For the text-containing cell, return its midpoint in (X, Y) coordinate format. 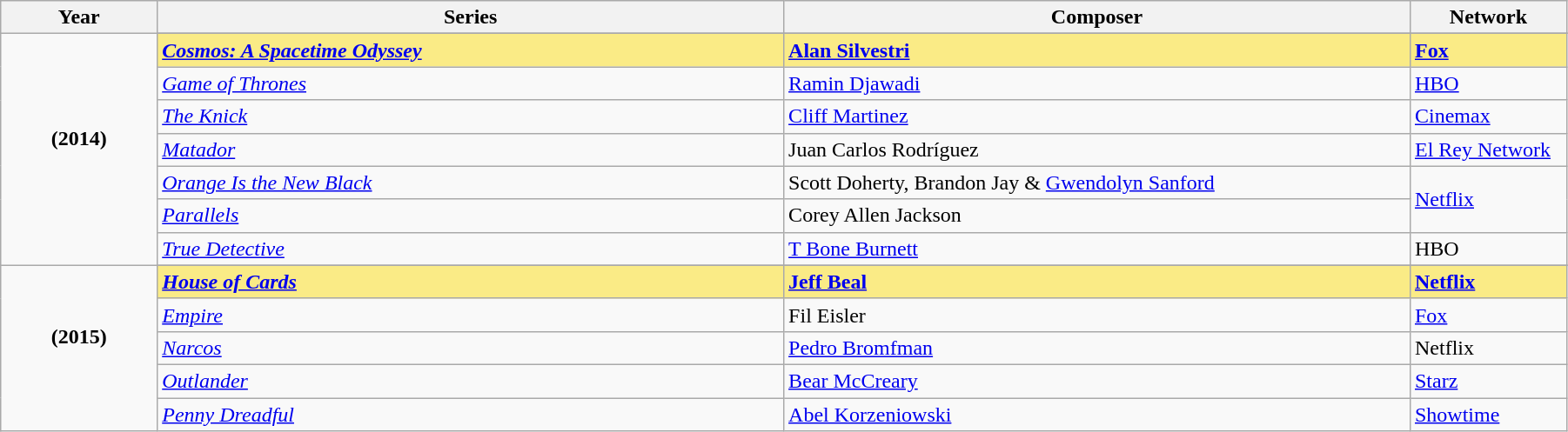
Composer (1097, 17)
True Detective (471, 249)
Cosmos: A Spacetime Odyssey (471, 50)
Year (79, 17)
(2014) (79, 150)
Cinemax (1488, 116)
House of Cards (471, 282)
Scott Doherty, Brandon Jay & Gwendolyn Sanford (1097, 183)
Juan Carlos Rodríguez (1097, 150)
Abel Korzeniowski (1097, 415)
Jeff Beal (1097, 282)
Outlander (471, 381)
Fil Eisler (1097, 315)
Starz (1488, 381)
T Bone Burnett (1097, 249)
Corey Allen Jackson (1097, 216)
Series (471, 17)
Orange Is the New Black (471, 183)
Bear McCreary (1097, 381)
Parallels (471, 216)
The Knick (471, 116)
(2015) (79, 348)
Cliff Martinez (1097, 116)
Game of Thrones (471, 83)
Network (1488, 17)
Alan Silvestri (1097, 50)
Ramin Djawadi (1097, 83)
Showtime (1488, 415)
Penny Dreadful (471, 415)
Pedro Bromfman (1097, 348)
El Rey Network (1488, 150)
Empire (471, 315)
Matador (471, 150)
Narcos (471, 348)
